Detect which cell encompasses the target text, then output its [X, Y] center coordinate. 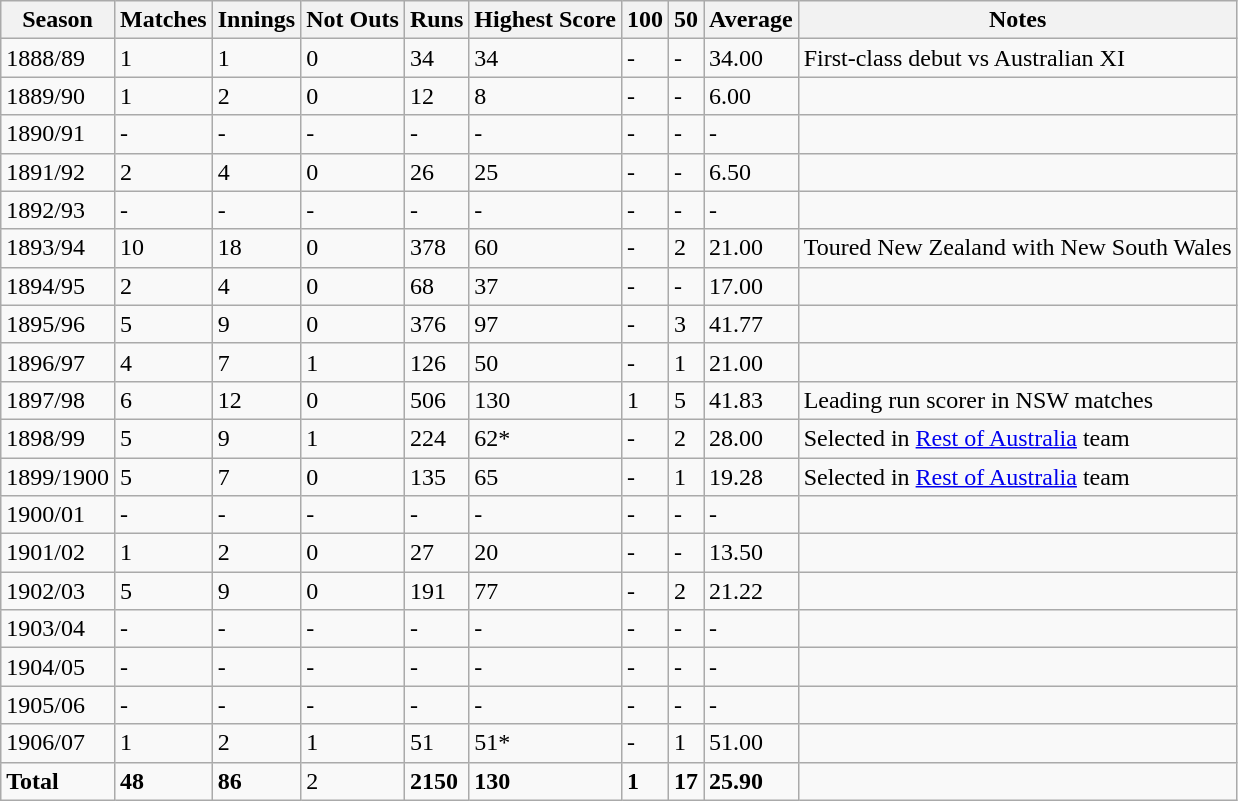
1891/92 [58, 172]
Innings [256, 20]
20 [546, 553]
62* [546, 438]
1900/01 [58, 515]
28.00 [752, 438]
1899/1900 [58, 477]
19.28 [752, 477]
Notes [1018, 20]
1892/93 [58, 210]
10 [163, 248]
Toured New Zealand with New South Wales [1018, 248]
1894/95 [58, 286]
65 [546, 477]
Highest Score [546, 20]
1893/94 [58, 248]
86 [256, 781]
Leading run scorer in NSW matches [1018, 400]
1895/96 [58, 324]
3 [686, 324]
126 [436, 362]
60 [546, 248]
41.77 [752, 324]
97 [546, 324]
Not Outs [353, 20]
378 [436, 248]
6.00 [752, 96]
17 [686, 781]
37 [546, 286]
1888/89 [58, 58]
51* [546, 743]
1889/90 [58, 96]
77 [546, 591]
Runs [436, 20]
1890/91 [58, 134]
1905/06 [58, 705]
25.90 [752, 781]
376 [436, 324]
34.00 [752, 58]
41.83 [752, 400]
1897/98 [58, 400]
1903/04 [58, 629]
1901/02 [58, 553]
25 [546, 172]
68 [436, 286]
2150 [436, 781]
Matches [163, 20]
21.22 [752, 591]
18 [256, 248]
Average [752, 20]
48 [163, 781]
8 [546, 96]
Total [58, 781]
51.00 [752, 743]
224 [436, 438]
1904/05 [58, 667]
Season [58, 20]
1906/07 [58, 743]
1898/99 [58, 438]
51 [436, 743]
27 [436, 553]
13.50 [752, 553]
26 [436, 172]
6.50 [752, 172]
17.00 [752, 286]
135 [436, 477]
506 [436, 400]
1902/03 [58, 591]
100 [644, 20]
First-class debut vs Australian XI [1018, 58]
6 [163, 400]
191 [436, 591]
1896/97 [58, 362]
